Return (x, y) of the center of cell containing provided text 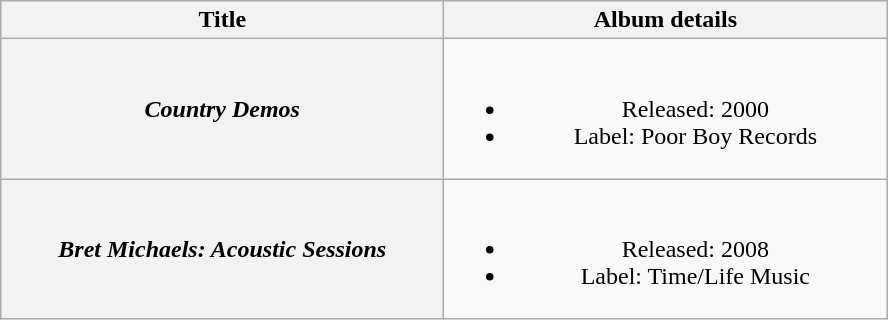
Country Demos (222, 109)
Released: 2008Label: Time/Life Music (666, 249)
Title (222, 20)
Bret Michaels: Acoustic Sessions (222, 249)
Released: 2000Label: Poor Boy Records (666, 109)
Album details (666, 20)
